Search for the cell housing the specified text and yield its (X, Y) center coordinate. 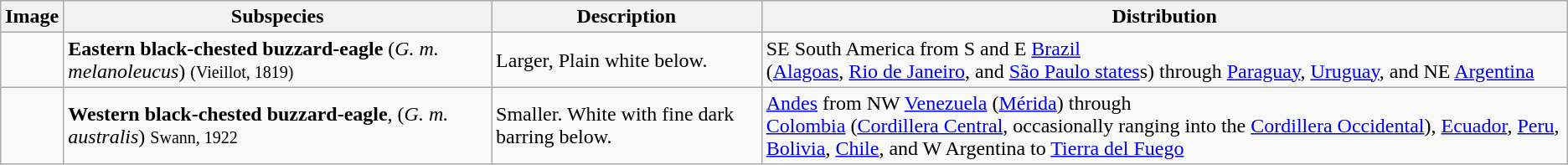
Distribution (1164, 17)
Western black-chested buzzard-eagle, (G. m. australis) Swann, 1922 (278, 126)
Larger, Plain white below. (627, 60)
Smaller. White with fine dark barring below. (627, 126)
Subspecies (278, 17)
Image (32, 17)
Eastern black-chested buzzard-eagle (G. m. melanoleucus) (Vieillot, 1819) (278, 60)
Description (627, 17)
SE South America from S and E Brazil(Alagoas, Rio de Janeiro, and São Paulo statess) through Paraguay, Uruguay, and NE Argentina (1164, 60)
